Search for the cell housing the specified text and yield its [X, Y] center coordinate. 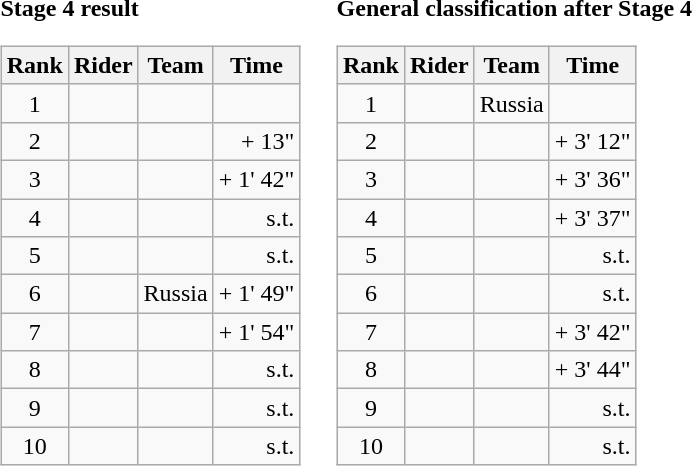
+ 1' 42" [256, 179]
+ 3' 37" [592, 217]
+ 3' 44" [592, 370]
+ 3' 12" [592, 141]
+ 3' 42" [592, 332]
+ 1' 49" [256, 294]
+ 3' 36" [592, 179]
+ 1' 54" [256, 332]
+ 13" [256, 141]
